Capture the cell that displays the provided text and extract its [x, y] central coordinate. 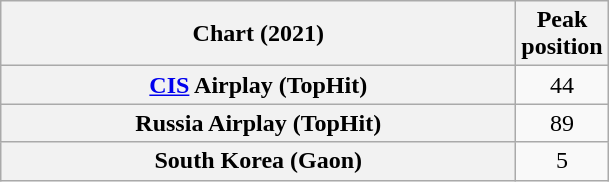
South Korea (Gaon) [258, 161]
89 [562, 123]
CIS Airplay (TopHit) [258, 85]
Peakposition [562, 34]
Chart (2021) [258, 34]
44 [562, 85]
5 [562, 161]
Russia Airplay (TopHit) [258, 123]
